Return the [x, y] coordinate for the center point of the cell that contains the specified text.  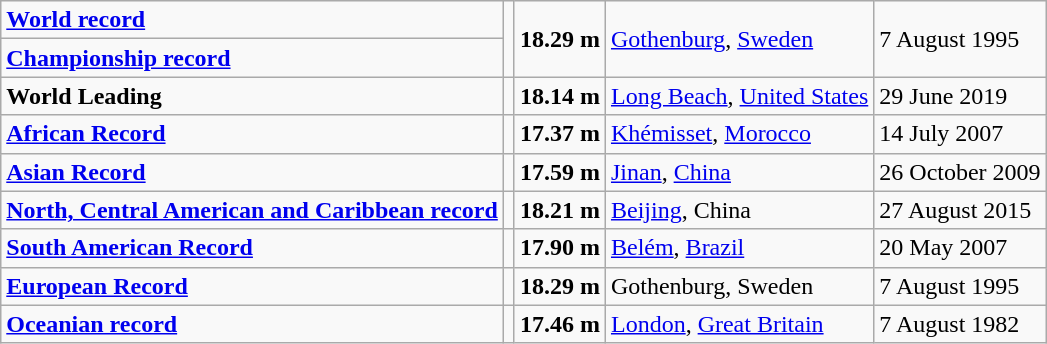
7 August 1982 [960, 324]
African Record [252, 134]
Belém, Brazil [739, 248]
Championship record [252, 58]
17.46 m [560, 324]
26 October 2009 [960, 172]
17.59 m [560, 172]
Long Beach, United States [739, 96]
Oceanian record [252, 324]
London, Great Britain [739, 324]
World Leading [252, 96]
Jinan, China [739, 172]
Asian Record [252, 172]
European Record [252, 286]
29 June 2019 [960, 96]
18.21 m [560, 210]
18.14 m [560, 96]
Khémisset, Morocco [739, 134]
17.37 m [560, 134]
14 July 2007 [960, 134]
Beijing, China [739, 210]
20 May 2007 [960, 248]
World record [252, 20]
17.90 m [560, 248]
North, Central American and Caribbean record [252, 210]
South American Record [252, 248]
27 August 2015 [960, 210]
